Detect which cell encompasses the target text, then output its (X, Y) center coordinate. 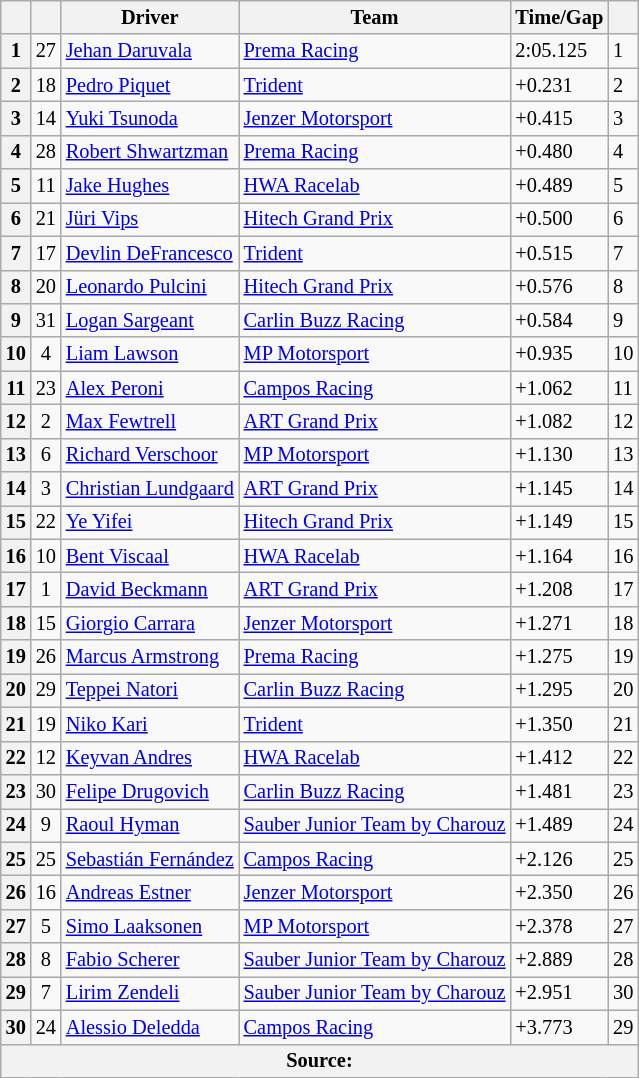
+1.412 (559, 758)
+1.130 (559, 455)
Alex Peroni (150, 388)
Robert Shwartzman (150, 152)
+0.480 (559, 152)
+3.773 (559, 1027)
Leonardo Pulcini (150, 287)
+1.082 (559, 421)
+1.208 (559, 589)
+1.275 (559, 657)
Niko Kari (150, 724)
31 (46, 320)
Simo Laaksonen (150, 926)
Teppei Natori (150, 690)
Logan Sargeant (150, 320)
Raoul Hyman (150, 825)
Richard Verschoor (150, 455)
Liam Lawson (150, 354)
Jehan Daruvala (150, 51)
+1.489 (559, 825)
Source: (320, 1061)
Ye Yifei (150, 522)
Max Fewtrell (150, 421)
+0.231 (559, 85)
Jake Hughes (150, 186)
+0.935 (559, 354)
Jüri Vips (150, 219)
+0.500 (559, 219)
+0.584 (559, 320)
+2.951 (559, 993)
Team (375, 17)
Alessio Deledda (150, 1027)
Yuki Tsunoda (150, 118)
+1.271 (559, 623)
+1.164 (559, 556)
+0.489 (559, 186)
Felipe Drugovich (150, 791)
Time/Gap (559, 17)
+1.149 (559, 522)
Giorgio Carrara (150, 623)
Christian Lundgaard (150, 489)
Marcus Armstrong (150, 657)
Keyvan Andres (150, 758)
Pedro Piquet (150, 85)
Andreas Estner (150, 892)
+1.062 (559, 388)
+2.350 (559, 892)
David Beckmann (150, 589)
+2.126 (559, 859)
Sebastián Fernández (150, 859)
+0.415 (559, 118)
2:05.125 (559, 51)
+1.350 (559, 724)
+1.295 (559, 690)
+2.378 (559, 926)
Devlin DeFrancesco (150, 253)
+0.515 (559, 253)
Fabio Scherer (150, 960)
+1.481 (559, 791)
+2.889 (559, 960)
+0.576 (559, 287)
Lirim Zendeli (150, 993)
Bent Viscaal (150, 556)
Driver (150, 17)
+1.145 (559, 489)
